Determine the [x, y] coordinate at the center of the cell enclosing the given text.  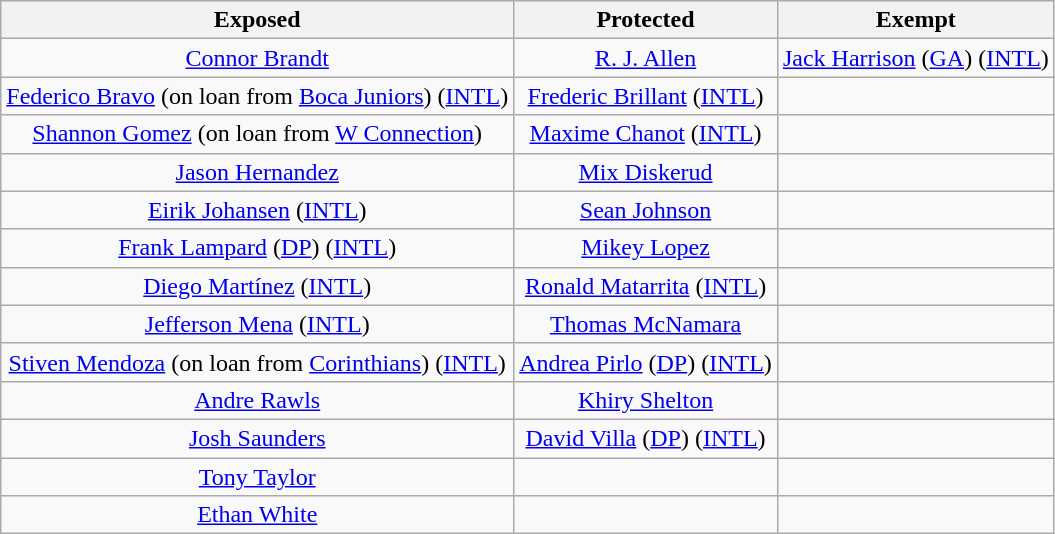
Ronald Matarrita (INTL) [646, 286]
Eirik Johansen (INTL) [258, 210]
Exposed [258, 20]
Exempt [916, 20]
R. J. Allen [646, 58]
Stiven Mendoza (on loan from Corinthians) (INTL) [258, 362]
Mix Diskerud [646, 172]
Protected [646, 20]
Diego Martínez (INTL) [258, 286]
Mikey Lopez [646, 248]
Jason Hernandez [258, 172]
Frederic Brillant (INTL) [646, 96]
Maxime Chanot (INTL) [646, 134]
Federico Bravo (on loan from Boca Juniors) (INTL) [258, 96]
Ethan White [258, 515]
Josh Saunders [258, 438]
Jefferson Mena (INTL) [258, 324]
Andre Rawls [258, 400]
Frank Lampard (DP) (INTL) [258, 248]
Andrea Pirlo (DP) (INTL) [646, 362]
Jack Harrison (GA) (INTL) [916, 58]
Thomas McNamara [646, 324]
Khiry Shelton [646, 400]
Connor Brandt [258, 58]
Shannon Gomez (on loan from W Connection) [258, 134]
David Villa (DP) (INTL) [646, 438]
Tony Taylor [258, 477]
Sean Johnson [646, 210]
